Return [x, y] of the center of cell containing provided text 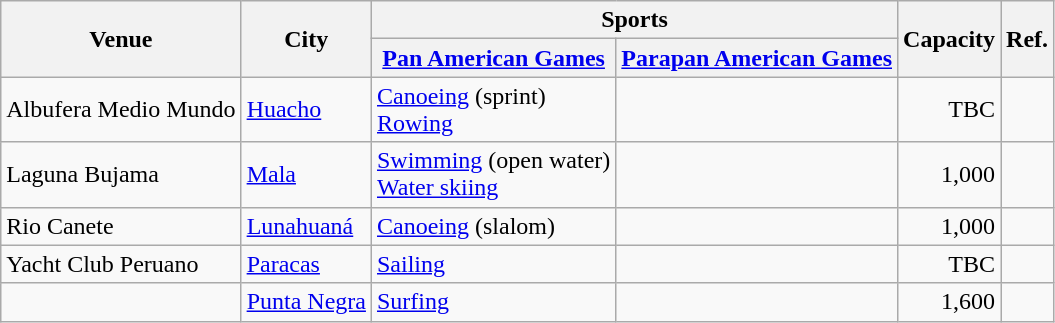
Surfing [493, 302]
Canoeing (sprint)Rowing [493, 110]
Laguna Bujama [121, 174]
City [306, 39]
Sailing [493, 264]
Lunahuaná [306, 226]
Ref. [1028, 39]
1,600 [950, 302]
Pan American Games [493, 58]
Paracas [306, 264]
Mala [306, 174]
Capacity [950, 39]
Yacht Club Peruano [121, 264]
Swimming (open water)Water skiing [493, 174]
Parapan American Games [757, 58]
Venue [121, 39]
Sports [634, 20]
Punta Negra [306, 302]
Huacho [306, 110]
Rio Canete [121, 226]
Canoeing (slalom) [493, 226]
Albufera Medio Mundo [121, 110]
